Find where the given text appears and provide that cell's center as [X, Y] coordinate. 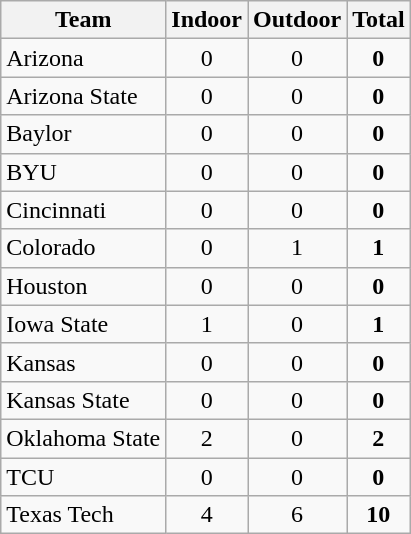
Colorado [84, 248]
Baylor [84, 134]
6 [298, 515]
Kansas [84, 362]
Texas Tech [84, 515]
Iowa State [84, 324]
Arizona [84, 58]
Houston [84, 286]
BYU [84, 172]
4 [207, 515]
Outdoor [298, 20]
Indoor [207, 20]
TCU [84, 477]
Cincinnati [84, 210]
Kansas State [84, 400]
Arizona State [84, 96]
Total [379, 20]
Oklahoma State [84, 438]
Team [84, 20]
10 [379, 515]
